Locate the cell with the specified text and output its [X, Y] center coordinate. 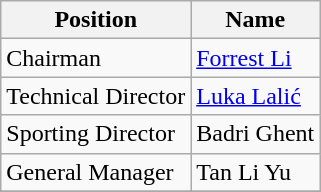
Sporting Director [96, 134]
Badri Ghent [256, 134]
Chairman [96, 58]
Technical Director [96, 96]
General Manager [96, 172]
Forrest Li [256, 58]
Tan Li Yu [256, 172]
Position [96, 20]
Name [256, 20]
Luka Lalić [256, 96]
